Determine the (X, Y) coordinate at the center of the cell enclosing the given text.  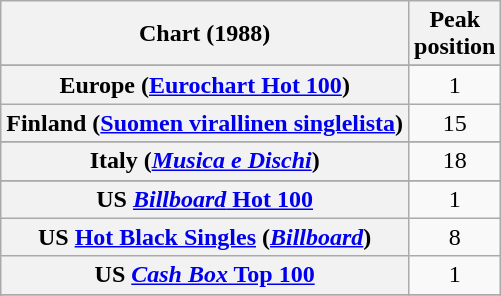
US Cash Box Top 100 (205, 275)
15 (455, 123)
18 (455, 161)
US Billboard Hot 100 (205, 199)
8 (455, 237)
Europe (Eurochart Hot 100) (205, 85)
Italy (Musica e Dischi) (205, 161)
Chart (1988) (205, 34)
Peakposition (455, 34)
Finland (Suomen virallinen singlelista) (205, 123)
US Hot Black Singles (Billboard) (205, 237)
